Return [x, y] of the center of cell containing provided text 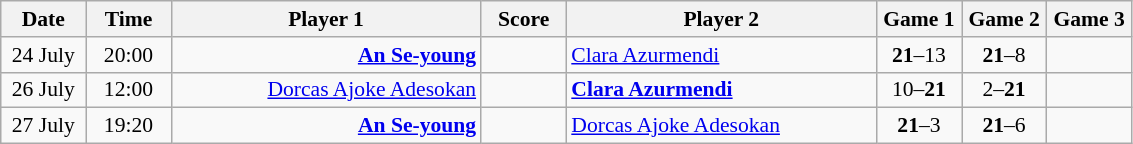
20:00 [128, 55]
27 July [44, 126]
26 July [44, 90]
10–21 [918, 90]
21–3 [918, 126]
Game 1 [918, 19]
24 July [44, 55]
Player 2 [721, 19]
Game 3 [1090, 19]
Time [128, 19]
Date [44, 19]
Game 2 [1004, 19]
12:00 [128, 90]
21–6 [1004, 126]
Player 1 [326, 19]
19:20 [128, 126]
2–21 [1004, 90]
21–13 [918, 55]
Score [524, 19]
21–8 [1004, 55]
